Detect which cell encompasses the target text, then output its [x, y] center coordinate. 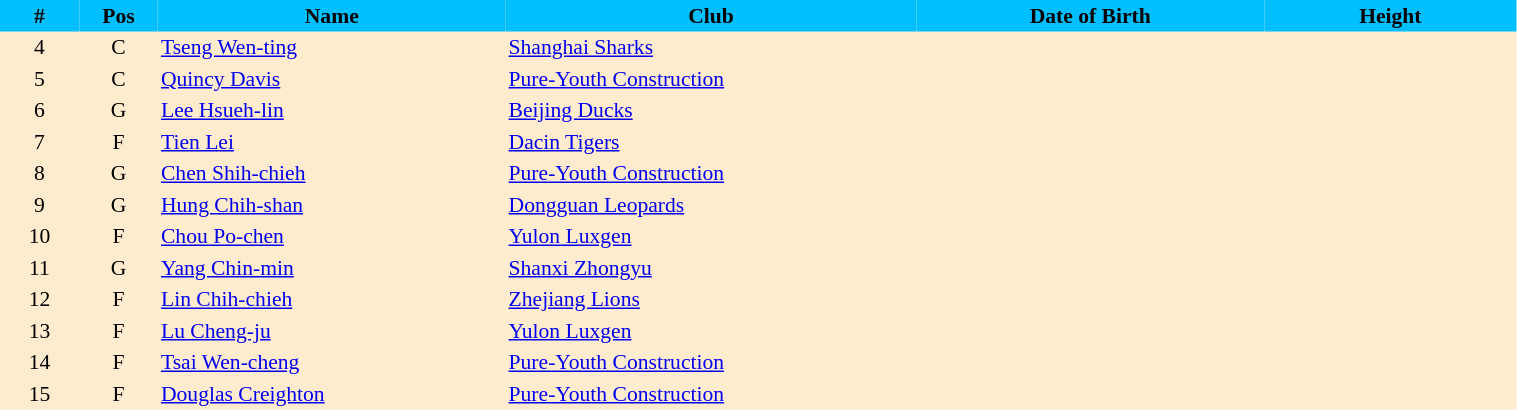
Tseng Wen-ting [332, 48]
8 [40, 174]
Dongguan Leopards [712, 205]
Club [712, 16]
6 [40, 110]
Height [1390, 16]
11 [40, 268]
Dacin Tigers [712, 142]
Lu Cheng-ju [332, 331]
Yang Chin-min [332, 268]
Shanghai Sharks [712, 48]
Chen Shih-chieh [332, 174]
Tien Lei [332, 142]
Shanxi Zhongyu [712, 268]
14 [40, 362]
Zhejiang Lions [712, 300]
Pos [118, 16]
Lin Chih-chieh [332, 300]
Quincy Davis [332, 79]
Name [332, 16]
15 [40, 394]
4 [40, 48]
Tsai Wen-cheng [332, 362]
Lee Hsueh-lin [332, 110]
# [40, 16]
Douglas Creighton [332, 394]
9 [40, 205]
Date of Birth [1090, 16]
13 [40, 331]
7 [40, 142]
5 [40, 79]
12 [40, 300]
Hung Chih-shan [332, 205]
10 [40, 236]
Chou Po-chen [332, 236]
Beijing Ducks [712, 110]
